Identify which cell holds the provided text, then report its [x, y] central coordinate. 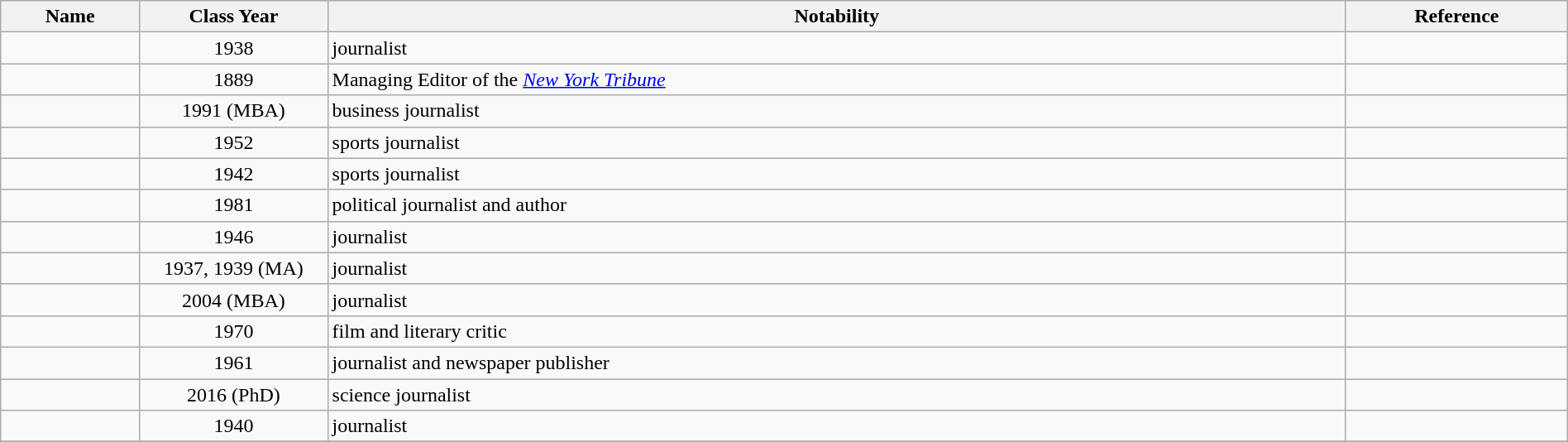
1940 [233, 426]
journalist and newspaper publisher [837, 363]
1961 [233, 363]
film and literary critic [837, 331]
business journalist [837, 111]
1938 [233, 48]
1889 [233, 79]
1970 [233, 331]
1946 [233, 237]
political journalist and author [837, 205]
1981 [233, 205]
2004 (MBA) [233, 300]
1991 (MBA) [233, 111]
1937, 1939 (MA) [233, 268]
1952 [233, 142]
Name [70, 17]
Reference [1456, 17]
1942 [233, 174]
science journalist [837, 395]
Class Year [233, 17]
Managing Editor of the New York Tribune [837, 79]
2016 (PhD) [233, 395]
Notability [837, 17]
